Locate the cell with the specified text and output its (x, y) center coordinate. 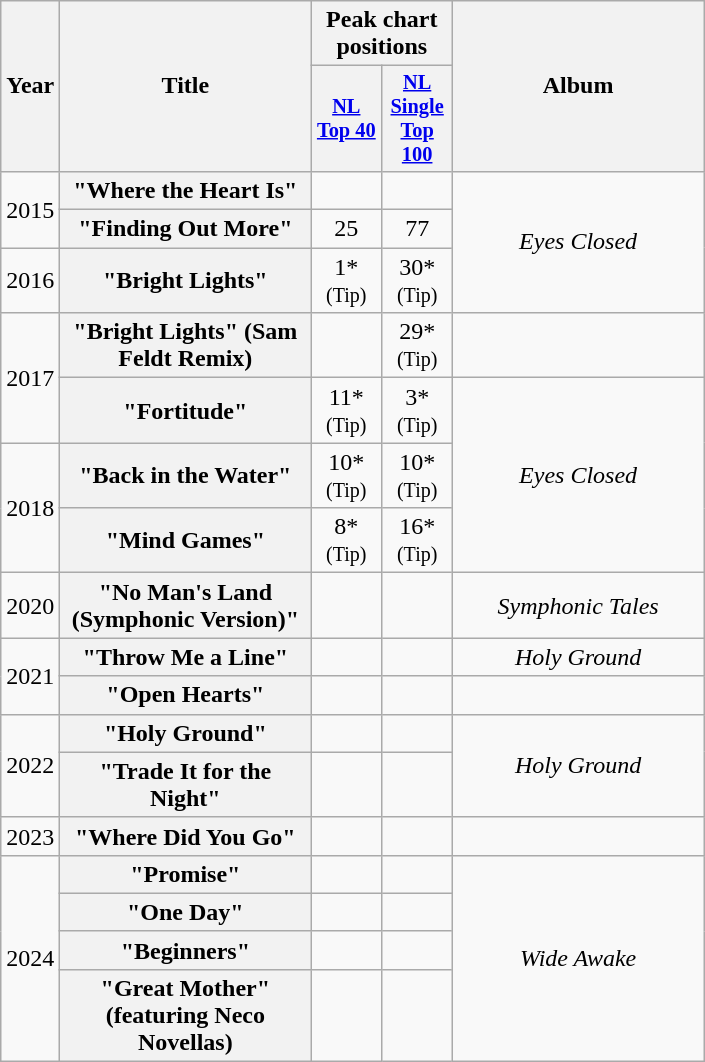
"One Day" (186, 912)
"Fortitude" (186, 410)
Album (578, 86)
2017 (30, 378)
2018 (30, 508)
"Bright Lights" (Sam Feldt Remix) (186, 346)
"Holy Ground" (186, 733)
"Mind Games" (186, 540)
NLTop 40 (346, 119)
"Beginners" (186, 950)
2023 (30, 836)
8*(Tip) (346, 540)
1*(Tip) (346, 280)
Title (186, 86)
"Great Mother" (featuring Neco Novellas) (186, 1015)
2016 (30, 280)
"Trade It for the Night" (186, 784)
"Back in the Water" (186, 476)
25 (346, 229)
2021 (30, 676)
11*(Tip) (346, 410)
NLSingleTop 100 (418, 119)
Peak chart positions (382, 34)
"Where the Heart Is" (186, 190)
2024 (30, 958)
"Bright Lights" (186, 280)
77 (418, 229)
"Throw Me a Line" (186, 657)
"Finding Out More" (186, 229)
30*(Tip) (418, 280)
3*(Tip) (418, 410)
"No Man's Land (Symphonic Version)" (186, 606)
Wide Awake (578, 958)
16*(Tip) (418, 540)
"Promise" (186, 874)
2022 (30, 766)
Year (30, 86)
2015 (30, 209)
Symphonic Tales (578, 606)
"Open Hearts" (186, 695)
29*(Tip) (418, 346)
2020 (30, 606)
"Where Did You Go" (186, 836)
